Capture the cell that displays the provided text and extract its [X, Y] central coordinate. 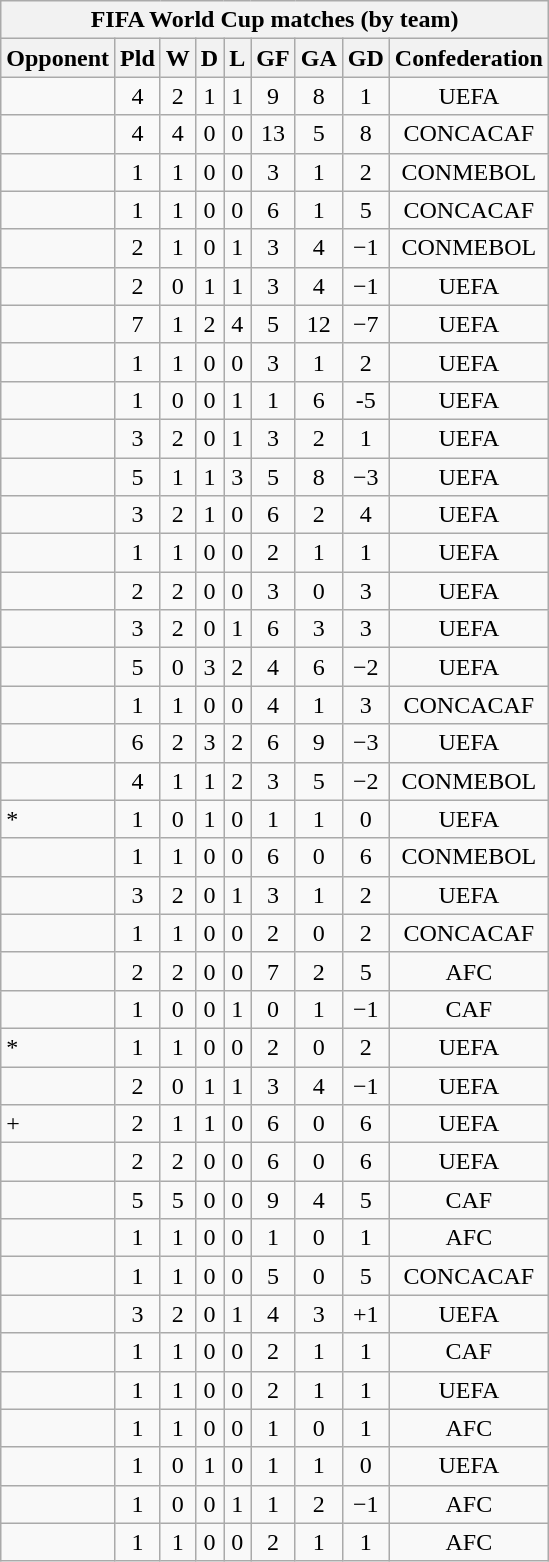
12 [318, 324]
GA [318, 58]
L [238, 58]
GF [273, 58]
D [209, 58]
−7 [366, 324]
Confederation [468, 58]
GD [366, 58]
+ [58, 1124]
Opponent [58, 58]
FIFA World Cup matches (by team) [275, 20]
W [178, 58]
13 [273, 134]
-5 [366, 400]
Pld [138, 58]
+1 [366, 1314]
